For the text-containing cell, return its midpoint in [x, y] coordinate format. 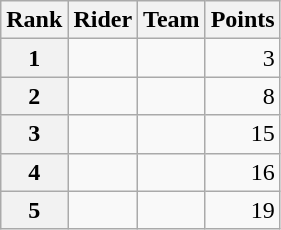
Points [242, 20]
1 [34, 58]
5 [34, 210]
2 [34, 96]
15 [242, 134]
Rider [103, 20]
Rank [34, 20]
8 [242, 96]
16 [242, 172]
4 [34, 172]
Team [172, 20]
19 [242, 210]
